Determine the (X, Y) coordinate at the center of the cell enclosing the given text.  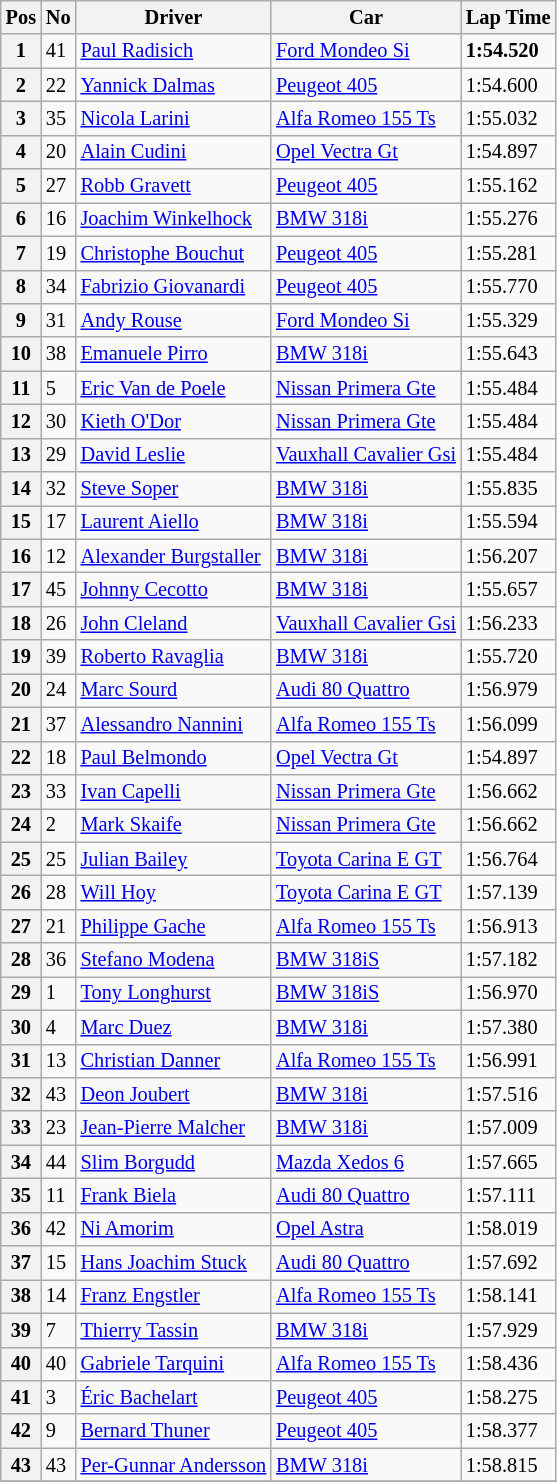
1:56.991 (508, 1061)
1:55.594 (508, 522)
Éric Bachelart (174, 1397)
1:54.520 (508, 51)
1:58.815 (508, 1465)
Bernard Thuner (174, 1431)
1:55.643 (508, 354)
Car (366, 17)
Slim Borgudd (174, 1162)
Gabriele Tarquini (174, 1364)
Driver (174, 17)
45 (58, 589)
1:58.436 (508, 1364)
1:56.913 (508, 926)
Joachim Winkelhock (174, 219)
Yannick Dalmas (174, 85)
Andy Rouse (174, 320)
Mazda Xedos 6 (366, 1162)
Opel Astra (366, 1229)
Hans Joachim Stuck (174, 1263)
1:58.141 (508, 1296)
Emanuele Pirro (174, 354)
1:57.665 (508, 1162)
Philippe Gache (174, 926)
10 (21, 354)
Kieth O'Dor (174, 421)
Per-Gunnar Andersson (174, 1465)
Roberto Ravaglia (174, 657)
1:56.970 (508, 993)
1:58.377 (508, 1431)
Jean-Pierre Malcher (174, 1128)
Lap Time (508, 17)
1:57.139 (508, 892)
1:57.111 (508, 1195)
Tony Longhurst (174, 993)
1:55.720 (508, 657)
Alexander Burgstaller (174, 556)
1:55.657 (508, 589)
Marc Duez (174, 1027)
Will Hoy (174, 892)
6 (21, 219)
Franz Engstler (174, 1296)
1:56.764 (508, 859)
1:57.929 (508, 1330)
Marc Sourd (174, 690)
Alain Cudini (174, 152)
1:56.207 (508, 556)
1:57.692 (508, 1263)
Thierry Tassin (174, 1330)
Johnny Cecotto (174, 589)
Christophe Bouchut (174, 253)
Alessandro Nannini (174, 724)
1:54.600 (508, 85)
Laurent Aiello (174, 522)
Ni Amorim (174, 1229)
1:57.516 (508, 1094)
1:56.979 (508, 690)
Stefano Modena (174, 960)
1:55.281 (508, 253)
No (58, 17)
Steve Soper (174, 489)
1:57.380 (508, 1027)
1:56.233 (508, 623)
Frank Biela (174, 1195)
Deon Joubert (174, 1094)
Paul Radisich (174, 51)
1:57.182 (508, 960)
44 (58, 1162)
Christian Danner (174, 1061)
1:57.009 (508, 1128)
Mark Skaife (174, 825)
1:55.835 (508, 489)
Fabrizio Giovanardi (174, 287)
Ivan Capelli (174, 791)
Paul Belmondo (174, 758)
Pos (21, 17)
John Cleland (174, 623)
Robb Gravett (174, 186)
1:58.019 (508, 1229)
1:55.276 (508, 219)
Julian Bailey (174, 859)
1:55.770 (508, 287)
Nicola Larini (174, 118)
1:58.275 (508, 1397)
David Leslie (174, 455)
8 (21, 287)
1:55.162 (508, 186)
1:55.032 (508, 118)
1:56.099 (508, 724)
Eric Van de Poele (174, 388)
1:55.329 (508, 320)
